Output the (X, Y) coordinate of the center of the cell containing the given text.  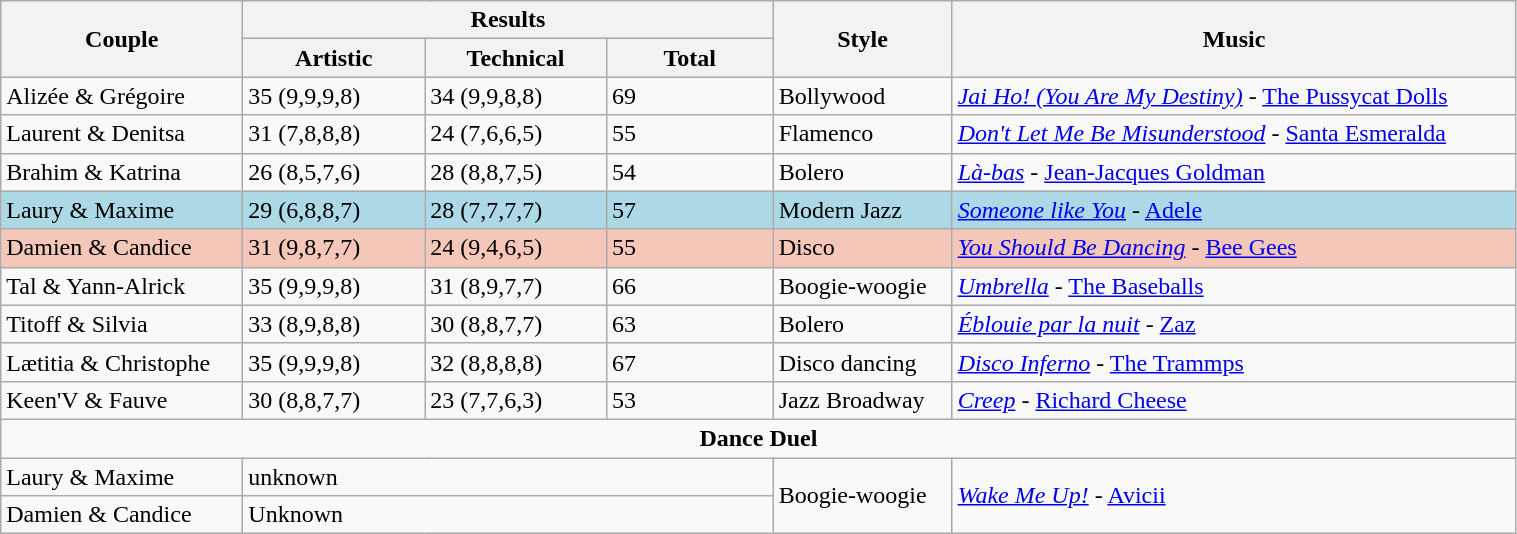
Modern Jazz (862, 210)
67 (690, 362)
Keen'V & Fauve (122, 400)
24 (7,6,6,5) (516, 134)
Disco Inferno - The Trammps (1234, 362)
57 (690, 210)
69 (690, 96)
66 (690, 286)
34 (9,9,8,8) (516, 96)
Results (508, 20)
Don't Let Me Be Misunderstood - Santa Esmeralda (1234, 134)
26 (8,5,7,6) (334, 172)
63 (690, 324)
Total (690, 58)
Lætitia & Christophe (122, 362)
Disco (862, 248)
Laurent & Denitsa (122, 134)
Là-bas - Jean-Jacques Goldman (1234, 172)
Artistic (334, 58)
23 (7,7,6,3) (516, 400)
Titoff & Silvia (122, 324)
Éblouie par la nuit - Zaz (1234, 324)
Flamenco (862, 134)
24 (9,4,6,5) (516, 248)
31 (8,9,7,7) (516, 286)
53 (690, 400)
Creep - Richard Cheese (1234, 400)
Umbrella - The Baseballs (1234, 286)
Brahim & Katrina (122, 172)
31 (9,8,7,7) (334, 248)
33 (8,9,8,8) (334, 324)
Tal & Yann-Alrick (122, 286)
Bollywood (862, 96)
You Should Be Dancing - Bee Gees (1234, 248)
Style (862, 39)
Jai Ho! (You Are My Destiny) - The Pussycat Dolls (1234, 96)
31 (7,8,8,8) (334, 134)
Unknown (508, 515)
Music (1234, 39)
28 (7,7,7,7) (516, 210)
28 (8,8,7,5) (516, 172)
Jazz Broadway (862, 400)
Alizée & Grégoire (122, 96)
32 (8,8,8,8) (516, 362)
54 (690, 172)
29 (6,8,8,7) (334, 210)
Couple (122, 39)
Someone like You - Adele (1234, 210)
Dance Duel (758, 438)
unknown (508, 477)
Technical (516, 58)
Disco dancing (862, 362)
Wake Me Up! - Avicii (1234, 496)
